Output the (x, y) coordinate of the center of the cell containing the given text.  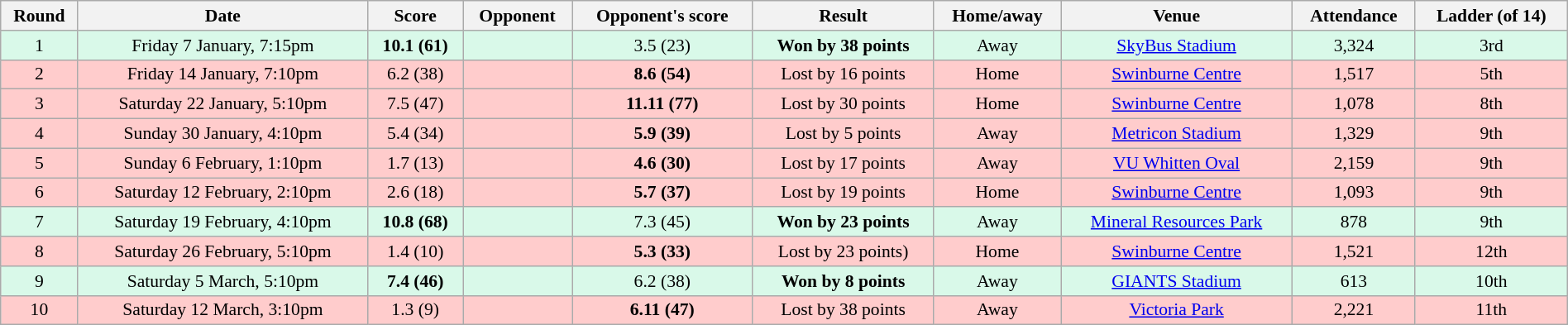
Friday 14 January, 7:10pm (223, 74)
5th (1491, 74)
1,517 (1355, 74)
Score (415, 16)
7.3 (45) (663, 222)
Lost by 38 points (844, 310)
9 (40, 281)
11.11 (77) (663, 104)
10 (40, 310)
12th (1491, 251)
10.1 (61) (415, 45)
Home/away (997, 16)
5.7 (37) (663, 193)
Victoria Park (1177, 310)
SkyBus Stadium (1177, 45)
5 (40, 163)
2,221 (1355, 310)
7.4 (46) (415, 281)
8 (40, 251)
2,159 (1355, 163)
Round (40, 16)
3,324 (1355, 45)
7.5 (47) (415, 104)
Opponent (518, 16)
Won by 8 points (844, 281)
3.5 (23) (663, 45)
878 (1355, 222)
Won by 38 points (844, 45)
Attendance (1355, 16)
6 (40, 193)
6.11 (47) (663, 310)
Lost by 30 points (844, 104)
Saturday 26 February, 5:10pm (223, 251)
2 (40, 74)
11th (1491, 310)
4.6 (30) (663, 163)
GIANTS Stadium (1177, 281)
1.4 (10) (415, 251)
Saturday 22 January, 5:10pm (223, 104)
Saturday 5 March, 5:10pm (223, 281)
Lost by 23 points) (844, 251)
1,093 (1355, 193)
10th (1491, 281)
Sunday 30 January, 4:10pm (223, 134)
Ladder (of 14) (1491, 16)
Friday 7 January, 7:15pm (223, 45)
1.7 (13) (415, 163)
3rd (1491, 45)
1,078 (1355, 104)
Won by 23 points (844, 222)
Saturday 19 February, 4:10pm (223, 222)
1,329 (1355, 134)
5.9 (39) (663, 134)
Opponent's score (663, 16)
Metricon Stadium (1177, 134)
8th (1491, 104)
1,521 (1355, 251)
7 (40, 222)
Lost by 19 points (844, 193)
Lost by 17 points (844, 163)
Sunday 6 February, 1:10pm (223, 163)
1.3 (9) (415, 310)
3 (40, 104)
10.8 (68) (415, 222)
Lost by 16 points (844, 74)
VU Whitten Oval (1177, 163)
Lost by 5 points (844, 134)
Venue (1177, 16)
Mineral Resources Park (1177, 222)
613 (1355, 281)
1 (40, 45)
8.6 (54) (663, 74)
Date (223, 16)
Result (844, 16)
5.3 (33) (663, 251)
2.6 (18) (415, 193)
Saturday 12 March, 3:10pm (223, 310)
5.4 (34) (415, 134)
Saturday 12 February, 2:10pm (223, 193)
4 (40, 134)
